Extract the [X, Y] coordinate from the center of the cell holding the provided text.  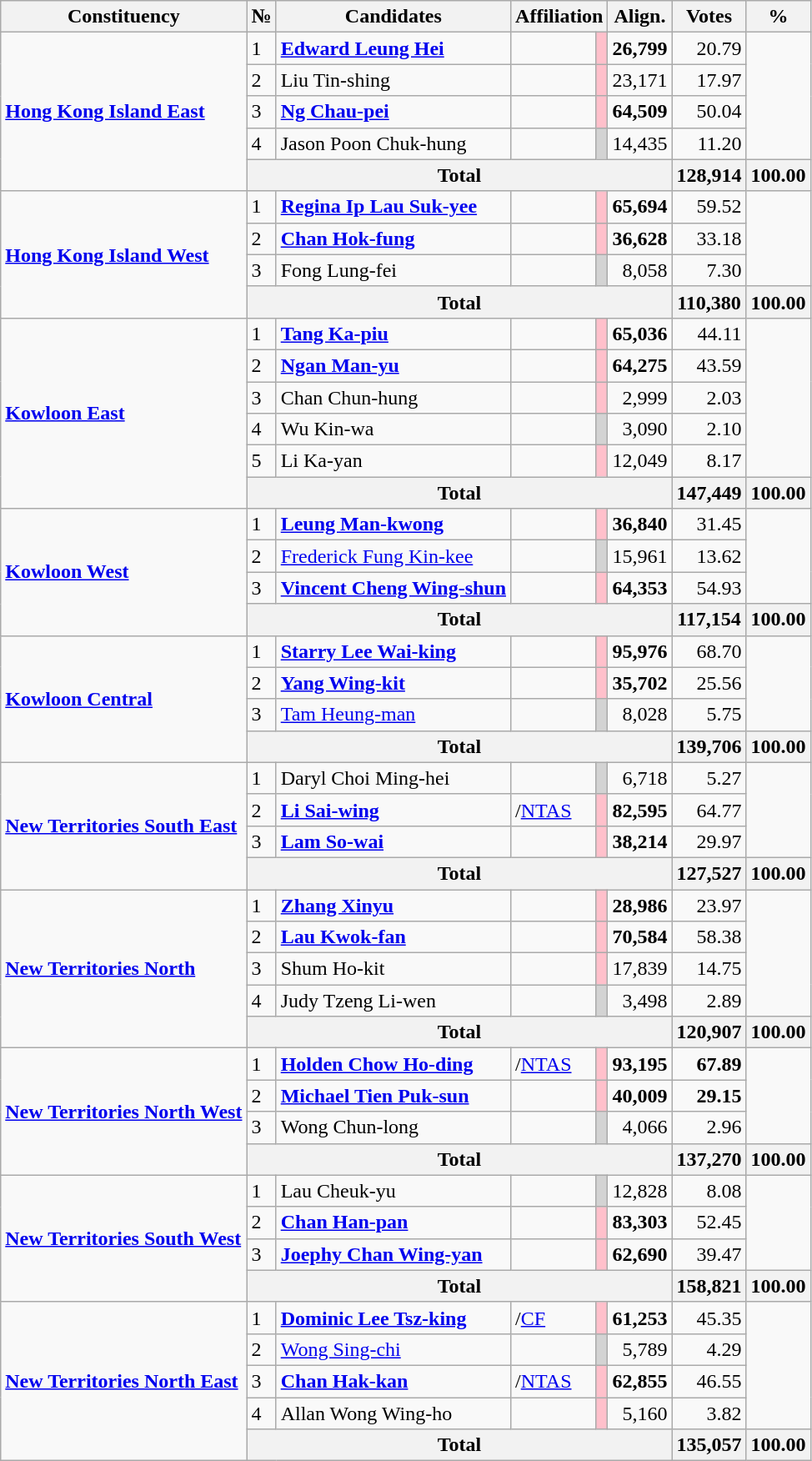
Wong Sing-chi [393, 1349]
137,270 [709, 1159]
5.75 [709, 715]
Chan Chun-hung [393, 398]
64,509 [640, 112]
15,961 [640, 556]
23.97 [709, 905]
Holden Chow Ho-ding [393, 1064]
127,527 [709, 873]
65,694 [640, 207]
2.96 [709, 1127]
Judy Tzeng Li-wen [393, 1001]
5,789 [640, 1349]
3.82 [709, 1413]
82,595 [640, 810]
31.45 [709, 525]
Align. [640, 17]
58.38 [709, 937]
Li Ka-yan [393, 461]
68.70 [709, 651]
2.89 [709, 1001]
36,628 [640, 238]
Tang Ka-piu [393, 334]
11.20 [709, 143]
64,353 [640, 588]
61,253 [640, 1318]
6,718 [640, 778]
Chan Hak-kan [393, 1381]
4.29 [709, 1349]
Wu Kin-wa [393, 429]
62,690 [640, 1254]
Edward Leung Hei [393, 48]
Yang Wing-kit [393, 683]
38,214 [640, 841]
36,840 [640, 525]
20.79 [709, 48]
25.56 [709, 683]
Hong Kong Island West [123, 254]
New Territories North West [123, 1112]
3,090 [640, 429]
Ng Chau-pei [393, 112]
5 [262, 461]
52.45 [709, 1223]
70,584 [640, 937]
147,449 [709, 493]
Liu Tin-shing [393, 80]
Kowloon Central [123, 699]
35,702 [640, 683]
Lam So-wai [393, 841]
Daryl Choi Ming-hei [393, 778]
Constituency [123, 17]
Hong Kong Island East [123, 112]
8.17 [709, 461]
Lau Cheuk-yu [393, 1191]
Affiliation [559, 17]
29.97 [709, 841]
8.08 [709, 1191]
2.10 [709, 429]
13.62 [709, 556]
Joephy Chan Wing-yan [393, 1254]
Vincent Cheng Wing-shun [393, 588]
New Territories North East [123, 1381]
39.47 [709, 1254]
Jason Poon Chuk-hung [393, 143]
Frederick Fung Kin-kee [393, 556]
Starry Lee Wai-king [393, 651]
26,799 [640, 48]
46.55 [709, 1381]
Candidates [393, 17]
40,009 [640, 1096]
33.18 [709, 238]
Ngan Man-yu [393, 365]
14.75 [709, 969]
43.59 [709, 365]
/CF [554, 1318]
54.93 [709, 588]
28,986 [640, 905]
Leung Man-kwong [393, 525]
14,435 [640, 143]
12,828 [640, 1191]
59.52 [709, 207]
Fong Lung-fei [393, 270]
Chan Hok-fung [393, 238]
17,839 [640, 969]
Wong Chun-long [393, 1127]
120,907 [709, 1032]
95,976 [640, 651]
Allan Wong Wing-ho [393, 1413]
New Territories North [123, 968]
50.04 [709, 112]
Shum Ho-kit [393, 969]
45.35 [709, 1318]
139,706 [709, 746]
Michael Tien Puk-sun [393, 1096]
93,195 [640, 1064]
64,275 [640, 365]
New Territories South West [123, 1238]
23,171 [640, 80]
% [779, 17]
Li Sai-wing [393, 810]
83,303 [640, 1223]
110,380 [709, 302]
12,049 [640, 461]
64.77 [709, 810]
Dominic Lee Tsz-king [393, 1318]
Kowloon West [123, 572]
2.03 [709, 398]
5.27 [709, 778]
2,999 [640, 398]
8,058 [640, 270]
№ [262, 17]
Lau Kwok-fan [393, 937]
135,057 [709, 1445]
Tam Heung-man [393, 715]
8,028 [640, 715]
4,066 [640, 1127]
7.30 [709, 270]
Regina Ip Lau Suk-yee [393, 207]
158,821 [709, 1286]
Votes [709, 17]
29.15 [709, 1096]
62,855 [640, 1381]
117,154 [709, 620]
Chan Han-pan [393, 1223]
17.97 [709, 80]
67.89 [709, 1064]
65,036 [640, 334]
Kowloon East [123, 413]
44.11 [709, 334]
Zhang Xinyu [393, 905]
5,160 [640, 1413]
128,914 [709, 175]
New Territories South East [123, 826]
3,498 [640, 1001]
